Pinpoint the cell where the given text exists, returning its [x, y] midpoint coordinate. 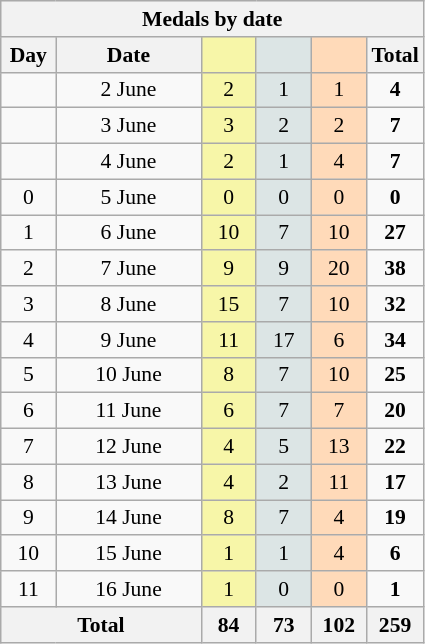
13 [338, 447]
5 June [128, 197]
Day [28, 55]
2 June [128, 90]
73 [284, 625]
32 [394, 304]
102 [338, 625]
14 June [128, 518]
15 June [128, 554]
9 June [128, 340]
25 [394, 375]
15 [228, 304]
3 June [128, 126]
38 [394, 269]
19 [394, 518]
Medals by date [212, 19]
10 June [128, 375]
12 June [128, 447]
6 June [128, 233]
8 June [128, 304]
Date [128, 55]
13 June [128, 482]
16 June [128, 589]
84 [228, 625]
22 [394, 447]
259 [394, 625]
11 June [128, 411]
27 [394, 233]
7 June [128, 269]
4 June [128, 162]
34 [394, 340]
